From the cell containing the given text, extract its center point as (X, Y) coordinate. 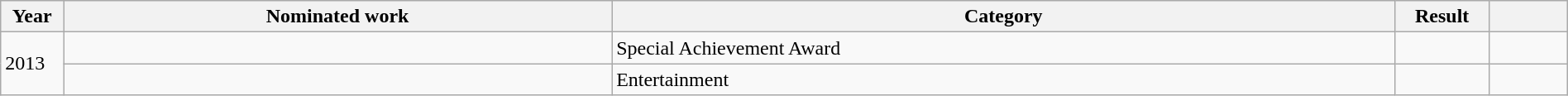
Result (1442, 17)
Entertainment (1004, 79)
Category (1004, 17)
Nominated work (337, 17)
2013 (32, 64)
Year (32, 17)
Special Achievement Award (1004, 48)
